For the text-containing cell, return its midpoint in [x, y] coordinate format. 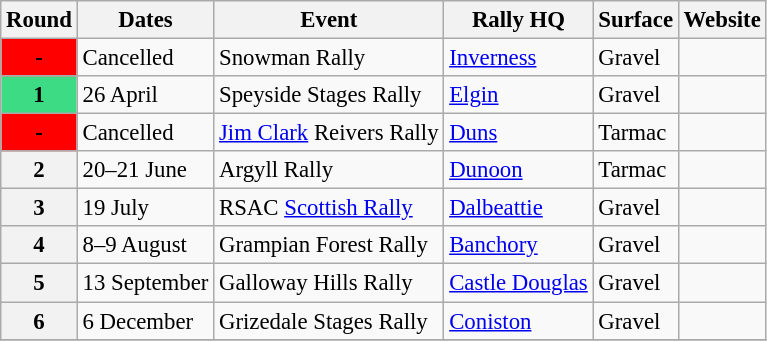
8–9 August [145, 245]
Round [39, 20]
RSAC Scottish Rally [329, 208]
Grampian Forest Rally [329, 245]
2 [39, 170]
Galloway Hills Rally [329, 283]
1 [39, 95]
3 [39, 208]
Dalbeattie [518, 208]
19 July [145, 208]
Surface [636, 20]
6 [39, 321]
Coniston [518, 321]
Website [722, 20]
Jim Clark Reivers Rally [329, 133]
Dunoon [518, 170]
Inverness [518, 58]
20–21 June [145, 170]
Castle Douglas [518, 283]
Snowman Rally [329, 58]
Rally HQ [518, 20]
Event [329, 20]
Duns [518, 133]
26 April [145, 95]
Speyside Stages Rally [329, 95]
Elgin [518, 95]
Banchory [518, 245]
5 [39, 283]
Grizedale Stages Rally [329, 321]
13 September [145, 283]
Argyll Rally [329, 170]
6 December [145, 321]
4 [39, 245]
Dates [145, 20]
